Detect which cell encompasses the target text, then output its [X, Y] center coordinate. 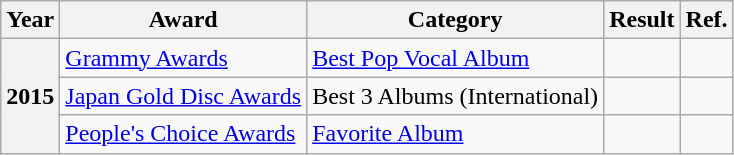
Category [456, 20]
2015 [30, 96]
Year [30, 20]
Best 3 Albums (International) [456, 96]
Japan Gold Disc Awards [184, 96]
Ref. [706, 20]
Grammy Awards [184, 58]
Result [642, 20]
Best Pop Vocal Album [456, 58]
Award [184, 20]
People's Choice Awards [184, 134]
Favorite Album [456, 134]
